Provide the [X, Y] coordinate of the cell's center where the given text is located.  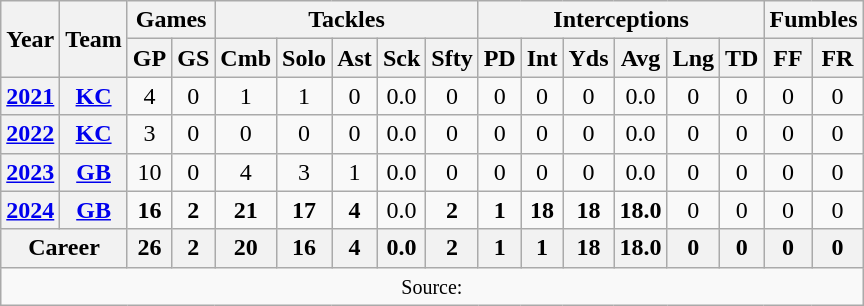
Ast [355, 58]
26 [149, 248]
Solo [304, 58]
Interceptions [621, 20]
Year [30, 39]
Fumbles [814, 20]
Avg [640, 58]
Team [94, 39]
Yds [588, 58]
Int [542, 58]
Sck [401, 58]
21 [246, 210]
17 [304, 210]
FF [788, 58]
TD [742, 58]
PD [500, 58]
Sfty [452, 58]
Lng [693, 58]
2022 [30, 134]
2021 [30, 96]
GS [194, 58]
Games [170, 20]
2023 [30, 172]
2024 [30, 210]
Source: [432, 286]
FR [838, 58]
20 [246, 248]
Career [64, 248]
Cmb [246, 58]
10 [149, 172]
GP [149, 58]
Tackles [346, 20]
